Find where the given text appears and provide that cell's center as (X, Y) coordinate. 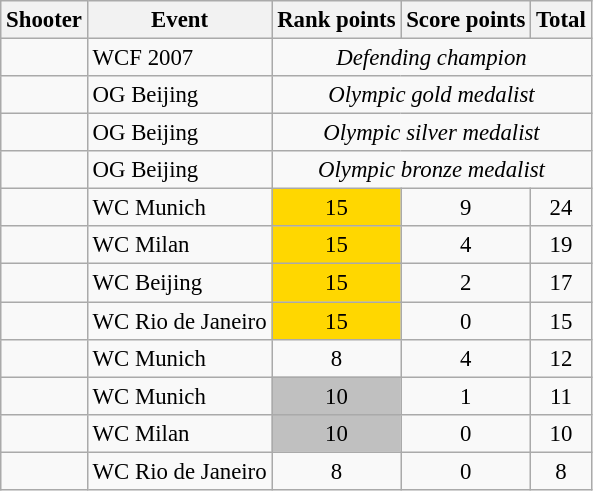
Shooter (44, 20)
11 (561, 396)
WCF 2007 (180, 58)
Olympic gold medalist (432, 95)
1 (466, 396)
9 (466, 208)
19 (561, 245)
24 (561, 208)
Olympic silver medalist (432, 133)
Total (561, 20)
2 (466, 283)
Olympic bronze medalist (432, 170)
Score points (466, 20)
Defending champion (432, 58)
12 (561, 358)
WC Beijing (180, 283)
Rank points (336, 20)
17 (561, 283)
Event (180, 20)
